Locate the cell with the specified text and output its [x, y] center coordinate. 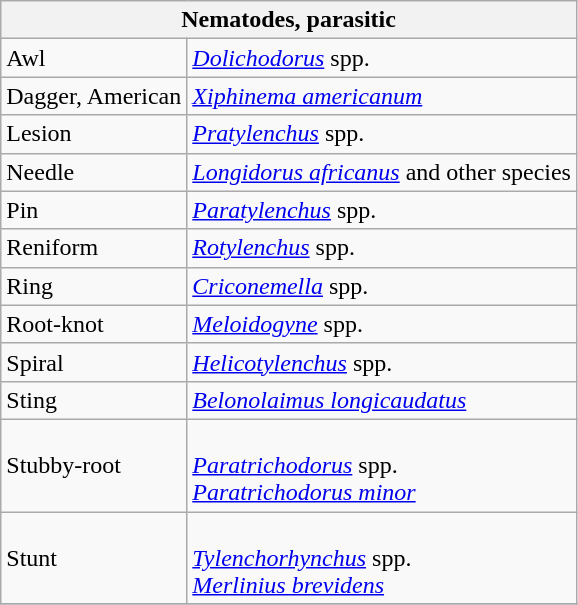
Lesion [94, 134]
Rotylenchus spp. [382, 248]
Tylenchorhynchus spp. Merlinius brevidens [382, 558]
Dagger, American [94, 96]
Meloidogyne spp. [382, 324]
Stubby-root [94, 465]
Ring [94, 286]
Awl [94, 58]
Nematodes, parasitic [289, 20]
Pin [94, 210]
Spiral [94, 362]
Pratylenchus spp. [382, 134]
Reniform [94, 248]
Xiphinema americanum [382, 96]
Dolichodorus spp. [382, 58]
Paratrichodorus spp. Paratrichodorus minor [382, 465]
Criconemella spp. [382, 286]
Needle [94, 172]
Stunt [94, 558]
Paratylenchus spp. [382, 210]
Root-knot [94, 324]
Helicotylenchus spp. [382, 362]
Sting [94, 400]
Longidorus africanus and other species [382, 172]
Belonolaimus longicaudatus [382, 400]
